Determine the [x, y] coordinate at the center of the cell enclosing the given text.  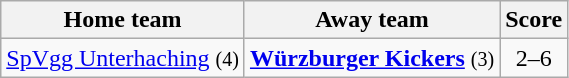
2–6 [534, 58]
SpVgg Unterhaching (4) [123, 58]
Score [534, 20]
Home team [123, 20]
Away team [372, 20]
Würzburger Kickers (3) [372, 58]
